Extract the (X, Y) coordinate from the center of the cell holding the provided text.  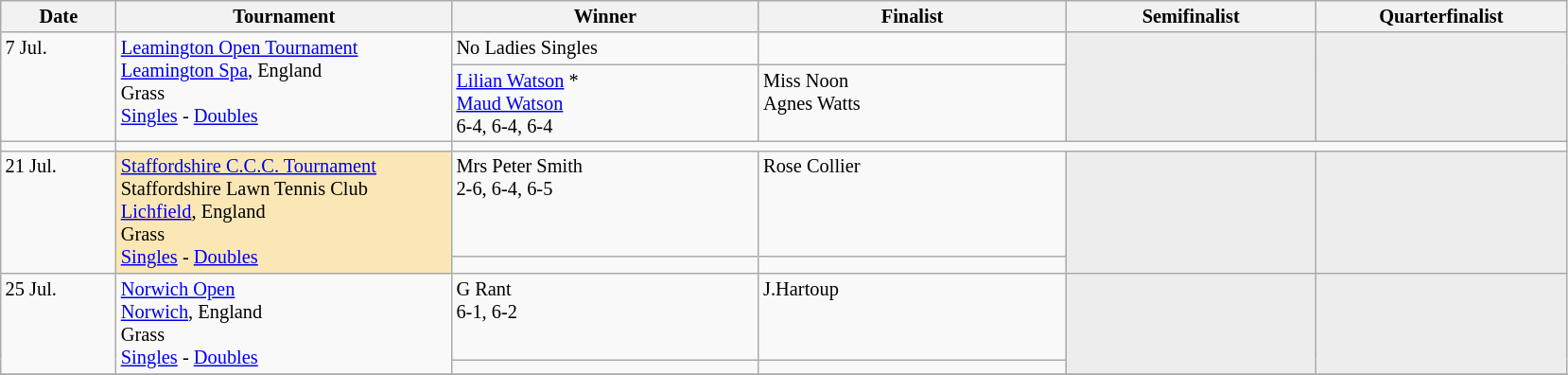
Norwich OpenNorwich, EnglandGrassSingles - Doubles (284, 324)
Lilian Watson * Maud Watson6-4, 6-4, 6-4 (605, 103)
Miss Noon Agnes Watts (912, 103)
No Ladies Singles (605, 48)
Winner (605, 16)
Mrs Peter Smith2-6, 6-4, 6-5 (605, 203)
G Rant6-1, 6-2 (605, 316)
25 Jul. (59, 324)
Tournament (284, 16)
Leamington Open TournamentLeamington Spa, EnglandGrassSingles - Doubles (284, 87)
21 Jul. (59, 212)
Rose Collier (912, 203)
Quarterfinalist (1441, 16)
Staffordshire C.C.C. TournamentStaffordshire Lawn Tennis ClubLichfield, EnglandGrassSingles - Doubles (284, 212)
Semifinalist (1192, 16)
Date (59, 16)
Finalist (912, 16)
J.Hartoup (912, 316)
7 Jul. (59, 87)
